Return (X, Y) of the center of cell containing provided text 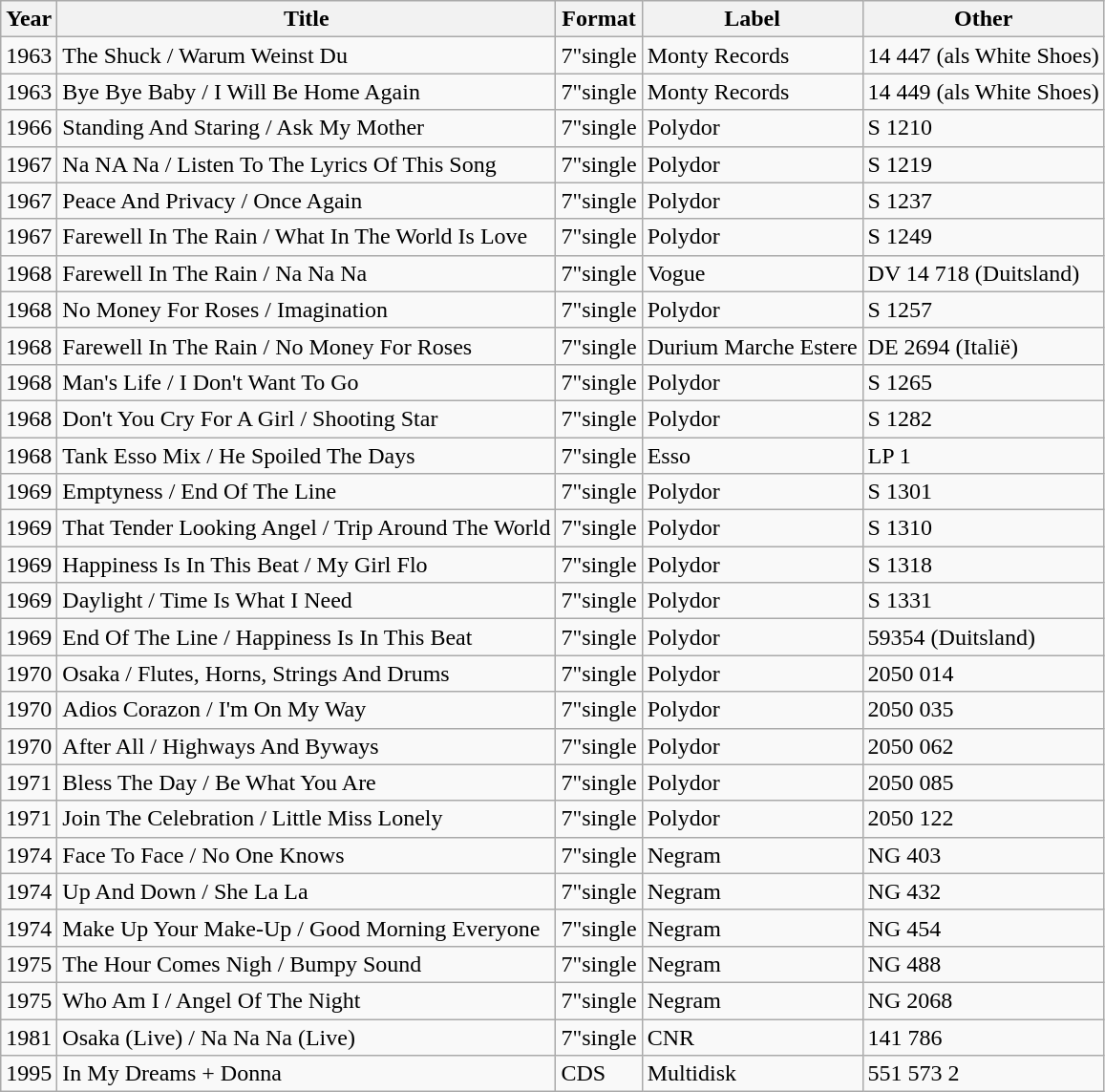
DV 14 718 (Duitsland) (984, 273)
2050 062 (984, 746)
Adios Corazon / I'm On My Way (307, 710)
Year (29, 19)
Tank Esso Mix / He Spoiled The Days (307, 456)
Farewell In The Rain / No Money For Roses (307, 346)
End Of The Line / Happiness Is In This Beat (307, 637)
Happiness Is In This Beat / My Girl Flo (307, 565)
14 447 (als White Shoes) (984, 55)
2050 035 (984, 710)
S 1318 (984, 565)
S 1301 (984, 492)
LP 1 (984, 456)
NG 454 (984, 928)
Osaka / Flutes, Horns, Strings And Drums (307, 674)
Bye Bye Baby / I Will Be Home Again (307, 92)
1981 (29, 1037)
Join The Celebration / Little Miss Lonely (307, 819)
Farewell In The Rain / What In The World Is Love (307, 237)
2050 122 (984, 819)
Face To Face / No One Knows (307, 855)
After All / Highways And Byways (307, 746)
NG 403 (984, 855)
Osaka (Live) / Na Na Na (Live) (307, 1037)
Bless The Day / Be What You Are (307, 782)
2050 085 (984, 782)
Standing And Staring / Ask My Mother (307, 128)
Durium Marche Estere (753, 346)
S 1257 (984, 310)
Farewell In The Rain / Na Na Na (307, 273)
Esso (753, 456)
CDS (599, 1074)
NG 488 (984, 964)
1966 (29, 128)
In My Dreams + Donna (307, 1074)
CNR (753, 1037)
DE 2694 (Italië) (984, 346)
Make Up Your Make-Up / Good Morning Everyone (307, 928)
551 573 2 (984, 1074)
S 1219 (984, 164)
Title (307, 19)
Label (753, 19)
14 449 (als White Shoes) (984, 92)
Man's Life / I Don't Want To Go (307, 382)
2050 014 (984, 674)
S 1210 (984, 128)
NG 2068 (984, 1000)
That Tender Looking Angel / Trip Around The World (307, 528)
1995 (29, 1074)
The Hour Comes Nigh / Bumpy Sound (307, 964)
The Shuck / Warum Weinst Du (307, 55)
S 1282 (984, 418)
S 1331 (984, 601)
Don't You Cry For A Girl / Shooting Star (307, 418)
Peace And Privacy / Once Again (307, 201)
Up And Down / She La La (307, 891)
Daylight / Time Is What I Need (307, 601)
S 1237 (984, 201)
Vogue (753, 273)
141 786 (984, 1037)
Who Am I / Angel Of The Night (307, 1000)
NG 432 (984, 891)
Emptyness / End Of The Line (307, 492)
No Money For Roses / Imagination (307, 310)
S 1265 (984, 382)
59354 (Duitsland) (984, 637)
Na NA Na / Listen To The Lyrics Of This Song (307, 164)
S 1249 (984, 237)
Format (599, 19)
Other (984, 19)
Multidisk (753, 1074)
S 1310 (984, 528)
